Provide the [X, Y] coordinate of the cell's center where the given text is located.  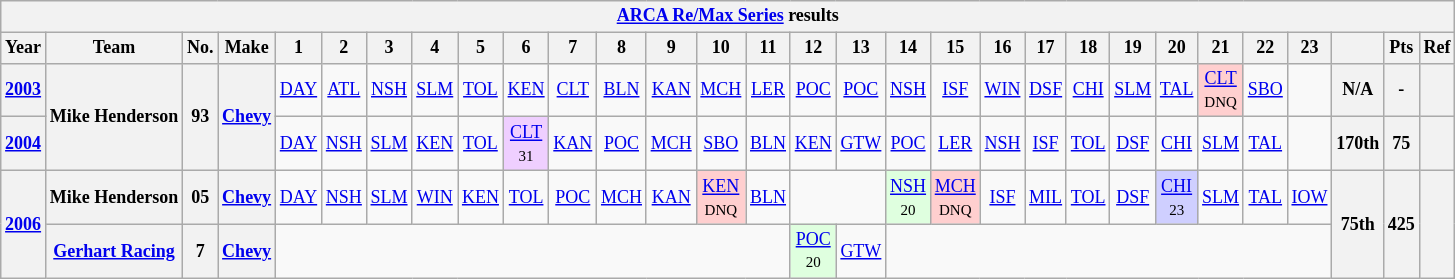
2 [344, 48]
20 [1177, 48]
Gerhart Racing [114, 251]
12 [813, 48]
CLT [573, 90]
9 [671, 48]
Make [247, 48]
18 [1088, 48]
5 [481, 48]
2006 [24, 224]
IOW [1310, 197]
Year [24, 48]
1 [298, 48]
MCHDNQ [955, 197]
Pts [1401, 48]
15 [955, 48]
14 [908, 48]
CHI23 [1177, 197]
6 [526, 48]
2003 [24, 90]
8 [622, 48]
93 [200, 116]
75th [1358, 224]
75 [1401, 144]
KENDNQ [721, 197]
425 [1401, 224]
ARCA Re/Max Series results [728, 16]
05 [200, 197]
10 [721, 48]
23 [1310, 48]
CLTDNQ [1221, 90]
11 [768, 48]
19 [1133, 48]
No. [200, 48]
ATL [344, 90]
2004 [24, 144]
13 [861, 48]
MIL [1046, 197]
22 [1265, 48]
21 [1221, 48]
3 [389, 48]
16 [1002, 48]
Team [114, 48]
N/A [1358, 90]
170th [1358, 144]
4 [435, 48]
- [1401, 90]
17 [1046, 48]
POC20 [813, 251]
Ref [1437, 48]
CLT31 [526, 144]
NSH20 [908, 197]
